Provide the [x, y] coordinate of the cell's center where the given text is located.  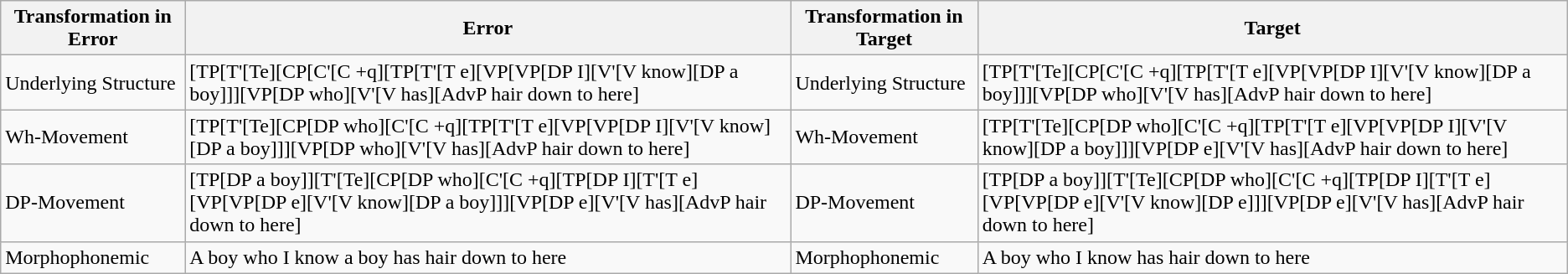
A boy who I know a boy has hair down to here [487, 257]
[TP[T'[Te][CP[DP who][C'[C +q][TP[T'[T e][VP[VP[DP I][V'[V know][DP a boy]]][VP[DP e][V'[V has][AdvP hair down to here] [1272, 137]
Error [487, 28]
Target [1272, 28]
Transformation in Target [885, 28]
Transformation in Error [93, 28]
[TP[DP a boy]][T'[Te][CP[DP who][C'[C +q][TP[DP I][T'[T e][VP[VP[DP e][V'[V know][DP a boy]]][VP[DP e][V'[V has][AdvP hair down to here] [487, 203]
[TP[T'[Te][CP[DP who][C'[C +q][TP[T'[T e][VP[VP[DP I][V'[V know][DP a boy]]][VP[DP who][V'[V has][AdvP hair down to here] [487, 137]
A boy who I know has hair down to here [1272, 257]
[TP[DP a boy]][T'[Te][CP[DP who][C'[C +q][TP[DP I][T'[T e][VP[VP[DP e][V'[V know][DP e]]][VP[DP e][V'[V has][AdvP hair down to here] [1272, 203]
